Search for the cell housing the specified text and yield its [x, y] center coordinate. 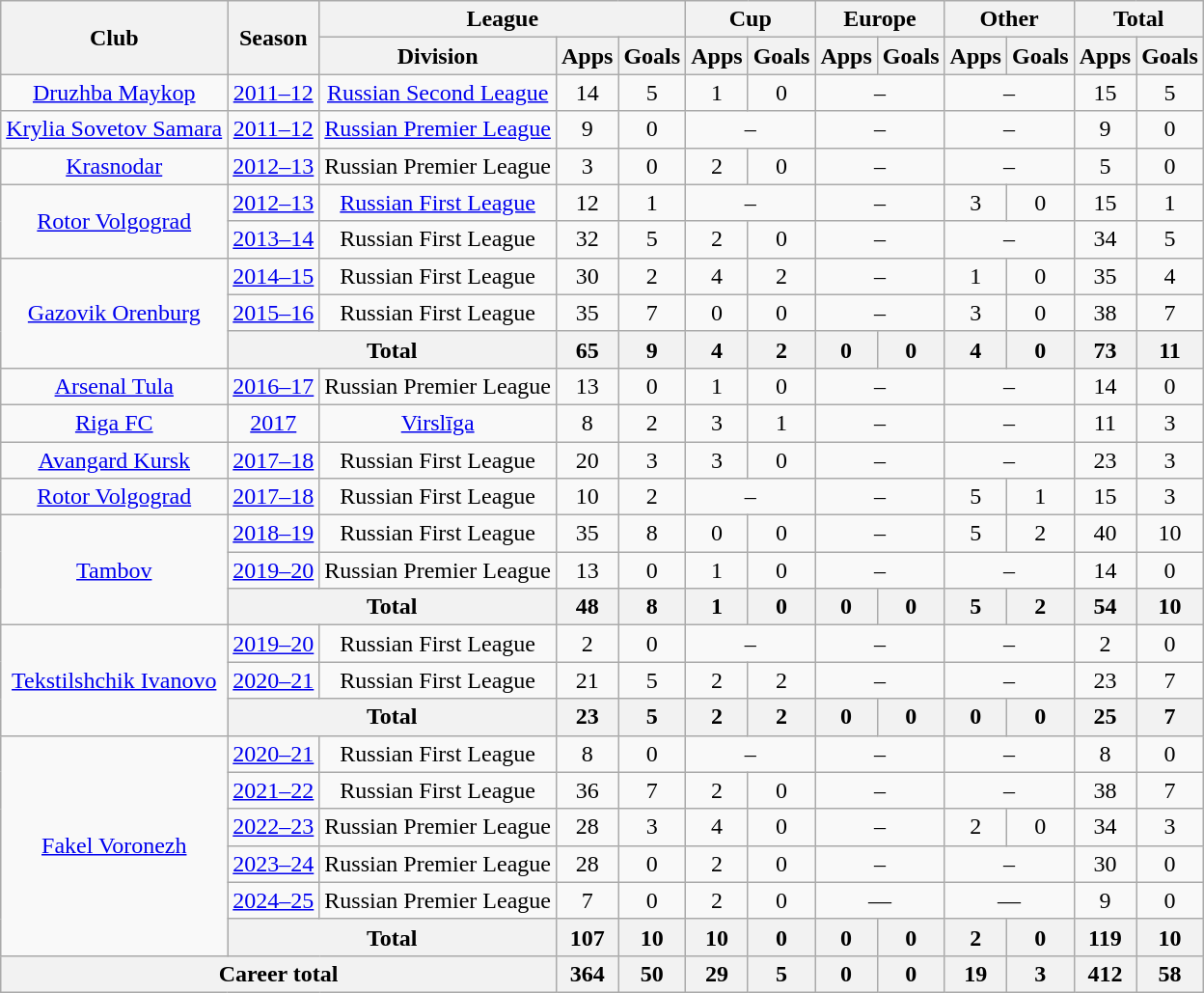
48 [587, 607]
Avangard Kursk [114, 460]
Cup [751, 19]
Arsenal Tula [114, 386]
Tekstilshchik Ivanovo [114, 680]
2023–24 [274, 864]
Gazovik Orenburg [114, 313]
Division [438, 56]
2014–15 [274, 276]
Career total [279, 974]
Riga FC [114, 423]
21 [587, 680]
32 [587, 239]
2016–17 [274, 386]
364 [587, 974]
2022–23 [274, 827]
36 [587, 790]
65 [587, 349]
Season [274, 38]
Europe [880, 19]
40 [1105, 534]
Club [114, 38]
20 [587, 460]
2015–16 [274, 313]
Krasnodar [114, 166]
19 [975, 974]
2024–25 [274, 900]
Russian Second League [438, 93]
119 [1105, 937]
Krylia Sovetov Samara [114, 129]
25 [1105, 717]
Druzhba Maykop [114, 93]
12 [587, 203]
73 [1105, 349]
29 [717, 974]
Fakel Voronezh [114, 845]
2021–22 [274, 790]
50 [652, 974]
2013–14 [274, 239]
2018–19 [274, 534]
Other [1009, 19]
54 [1105, 607]
Virslīga [438, 423]
107 [587, 937]
58 [1170, 974]
412 [1105, 974]
Tambov [114, 570]
League [503, 19]
2017 [274, 423]
